Return the (X, Y) coordinate for the center point of the cell that contains the specified text.  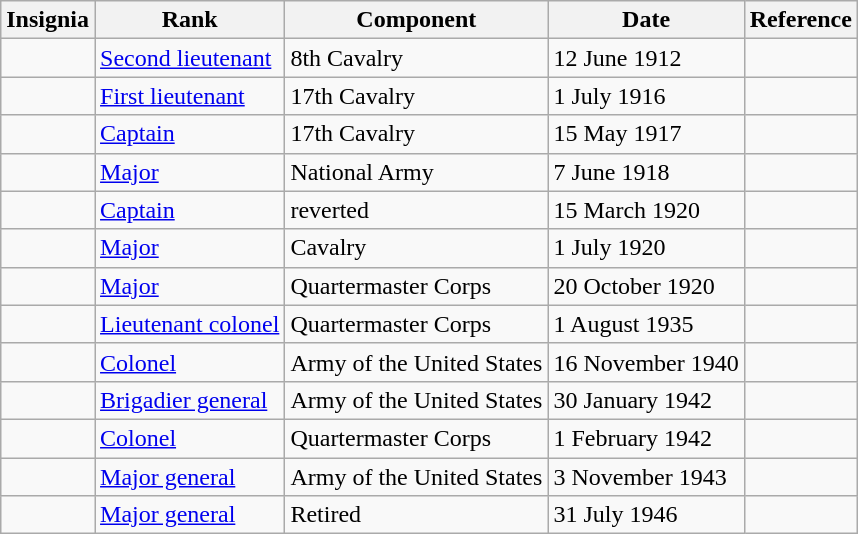
National Army (416, 172)
Retired (416, 515)
Reference (800, 20)
31 July 1946 (646, 515)
Brigadier general (190, 400)
Rank (190, 20)
First lieutenant (190, 96)
1 February 1942 (646, 438)
Lieutenant colonel (190, 324)
Cavalry (416, 248)
Second lieutenant (190, 58)
30 January 1942 (646, 400)
12 June 1912 (646, 58)
Component (416, 20)
reverted (416, 210)
1 July 1916 (646, 96)
15 March 1920 (646, 210)
7 June 1918 (646, 172)
16 November 1940 (646, 362)
15 May 1917 (646, 134)
3 November 1943 (646, 477)
20 October 1920 (646, 286)
1 August 1935 (646, 324)
8th Cavalry (416, 58)
Insignia (48, 20)
1 July 1920 (646, 248)
Date (646, 20)
